Extract the [X, Y] coordinate from the center of the cell holding the provided text.  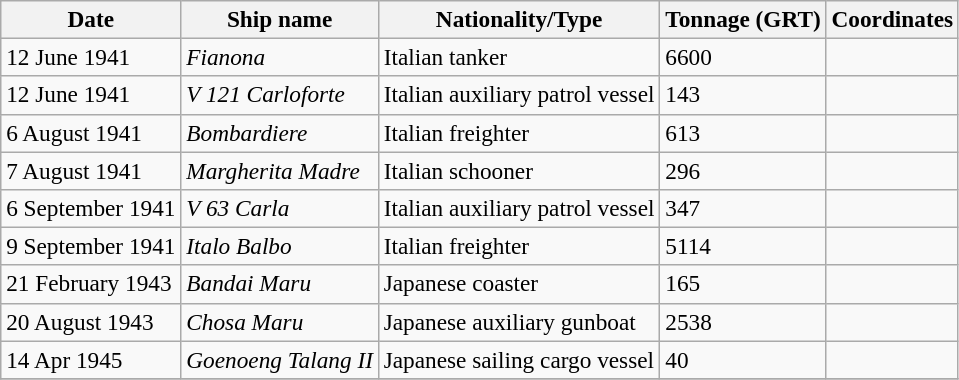
Japanese coaster [519, 284]
143 [743, 95]
6 August 1941 [91, 133]
Date [91, 19]
5114 [743, 246]
Tonnage (GRT) [743, 19]
Bandai Maru [280, 284]
2538 [743, 322]
V 63 Carla [280, 208]
Japanese auxiliary gunboat [519, 322]
40 [743, 359]
Ship name [280, 19]
613 [743, 133]
Margherita Madre [280, 170]
21 February 1943 [91, 284]
Goenoeng Talang II [280, 359]
Italian tanker [519, 57]
Italo Balbo [280, 246]
Japanese sailing cargo vessel [519, 359]
Bombardiere [280, 133]
Coordinates [892, 19]
165 [743, 284]
Chosa Maru [280, 322]
7 August 1941 [91, 170]
14 Apr 1945 [91, 359]
347 [743, 208]
Nationality/Type [519, 19]
Italian schooner [519, 170]
296 [743, 170]
6 September 1941 [91, 208]
9 September 1941 [91, 246]
V 121 Carloforte [280, 95]
20 August 1943 [91, 322]
Fianona [280, 57]
6600 [743, 57]
